Scan for the cell matching the given text and deliver its [x, y] coordinate at center. 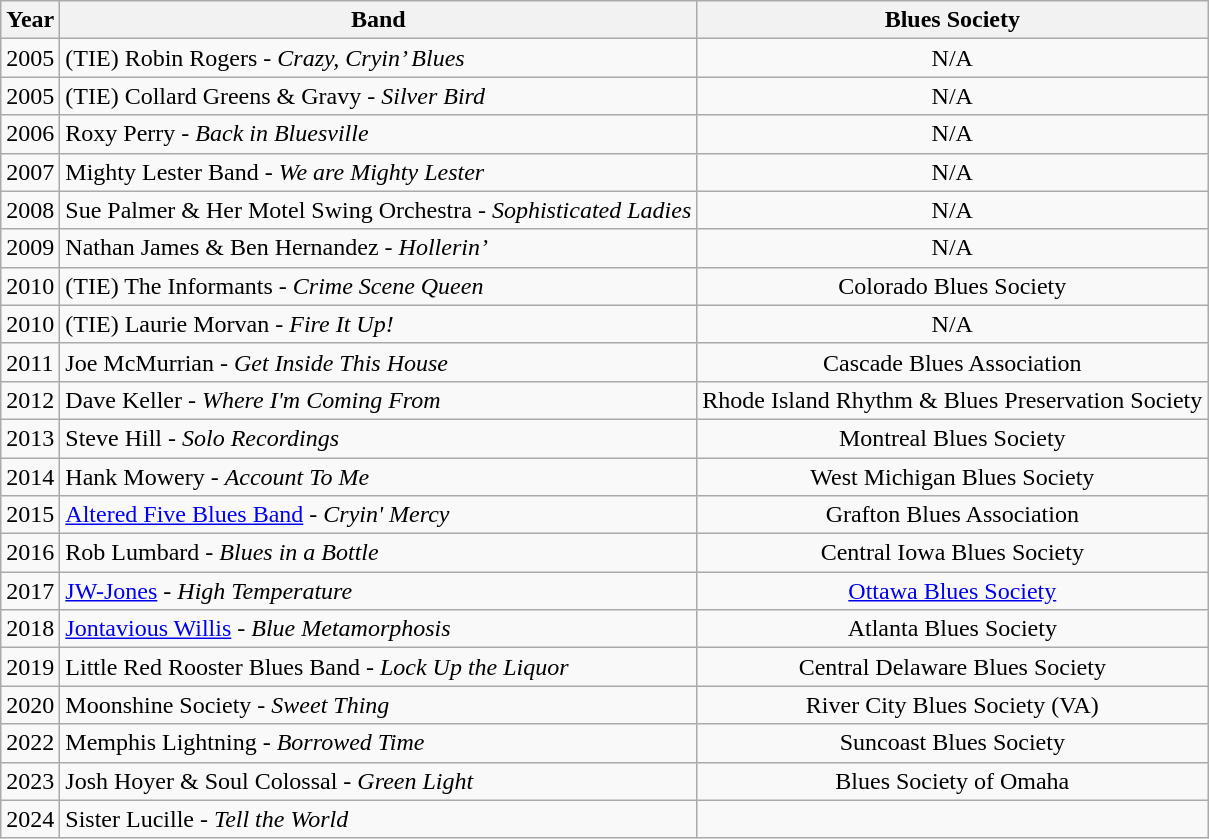
Nathan James & Ben Hernandez - Hollerin’ [378, 248]
Rhode Island Rhythm & Blues Preservation Society [952, 400]
2014 [30, 477]
2017 [30, 591]
Suncoast Blues Society [952, 743]
(TIE) The Informants - Crime Scene Queen [378, 286]
Atlanta Blues Society [952, 629]
Sister Lucille - Tell the World [378, 819]
2013 [30, 438]
Steve Hill - Solo Recordings [378, 438]
2009 [30, 248]
Blues Society [952, 20]
Sue Palmer & Her Motel Swing Orchestra - Sophisticated Ladies [378, 210]
JW-Jones - High Temperature [378, 591]
2023 [30, 781]
Mighty Lester Band - We are Mighty Lester [378, 172]
Moonshine Society - Sweet Thing [378, 705]
2006 [30, 134]
(TIE) Laurie Morvan - Fire It Up! [378, 324]
Blues Society of Omaha [952, 781]
2016 [30, 553]
2022 [30, 743]
(TIE) Collard Greens & Gravy - Silver Bird [378, 96]
Montreal Blues Society [952, 438]
West Michigan Blues Society [952, 477]
2011 [30, 362]
Ottawa Blues Society [952, 591]
Colorado Blues Society [952, 286]
Joe McMurrian - Get Inside This House [378, 362]
2012 [30, 400]
Grafton Blues Association [952, 515]
Roxy Perry - Back in Bluesville [378, 134]
Hank Mowery - Account To Me [378, 477]
Altered Five Blues Band - Cryin' Mercy [378, 515]
(TIE) Robin Rogers - Crazy, Cryin’ Blues [378, 58]
2018 [30, 629]
2019 [30, 667]
Memphis Lightning - Borrowed Time [378, 743]
Year [30, 20]
Little Red Rooster Blues Band - Lock Up the Liquor [378, 667]
Rob Lumbard - Blues in a Bottle [378, 553]
2008 [30, 210]
Cascade Blues Association [952, 362]
Band [378, 20]
2024 [30, 819]
Central Iowa Blues Society [952, 553]
River City Blues Society (VA) [952, 705]
Central Delaware Blues Society [952, 667]
Josh Hoyer & Soul Colossal - Green Light [378, 781]
Jontavious Willis - Blue Metamorphosis [378, 629]
2020 [30, 705]
2007 [30, 172]
2015 [30, 515]
Dave Keller - Where I'm Coming From [378, 400]
